Capture the cell that displays the provided text and extract its [x, y] central coordinate. 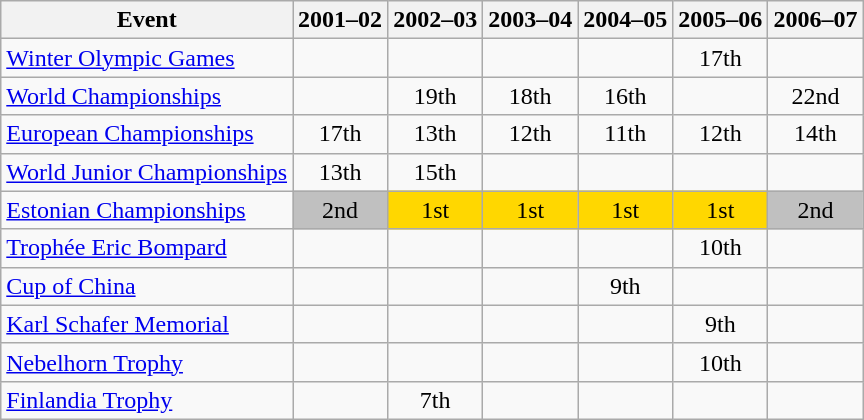
Estonian Championships [147, 210]
Winter Olympic Games [147, 58]
World Junior Championships [147, 172]
Finlandia Trophy [147, 400]
2004–05 [626, 20]
2002–03 [436, 20]
16th [626, 96]
Event [147, 20]
2003–04 [530, 20]
14th [816, 134]
2005–06 [720, 20]
Karl Schafer Memorial [147, 324]
7th [436, 400]
Nebelhorn Trophy [147, 362]
18th [530, 96]
2006–07 [816, 20]
World Championships [147, 96]
Trophée Eric Bompard [147, 248]
15th [436, 172]
Cup of China [147, 286]
11th [626, 134]
2001–02 [340, 20]
22nd [816, 96]
19th [436, 96]
European Championships [147, 134]
